For the text-containing cell, return its midpoint in (X, Y) coordinate format. 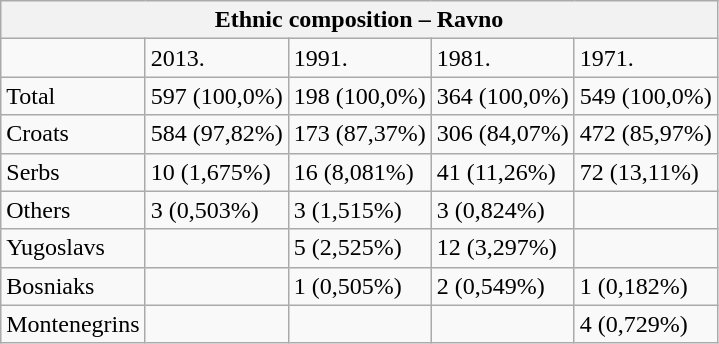
Yugoslavs (73, 248)
4 (0,729%) (646, 324)
597 (100,0%) (216, 96)
1981. (502, 58)
Ethnic composition – Ravno (360, 20)
2 (0,549%) (502, 286)
Croats (73, 134)
41 (11,26%) (502, 172)
16 (8,081%) (360, 172)
Montenegrins (73, 324)
3 (0,824%) (502, 210)
Others (73, 210)
198 (100,0%) (360, 96)
1991. (360, 58)
12 (3,297%) (502, 248)
364 (100,0%) (502, 96)
Bosniaks (73, 286)
3 (0,503%) (216, 210)
3 (1,515%) (360, 210)
2013. (216, 58)
10 (1,675%) (216, 172)
472 (85,97%) (646, 134)
1 (0,182%) (646, 286)
5 (2,525%) (360, 248)
173 (87,37%) (360, 134)
584 (97,82%) (216, 134)
Serbs (73, 172)
1971. (646, 58)
Total (73, 96)
306 (84,07%) (502, 134)
1 (0,505%) (360, 286)
72 (13,11%) (646, 172)
549 (100,0%) (646, 96)
